From the cell containing the given text, extract its center point as (X, Y) coordinate. 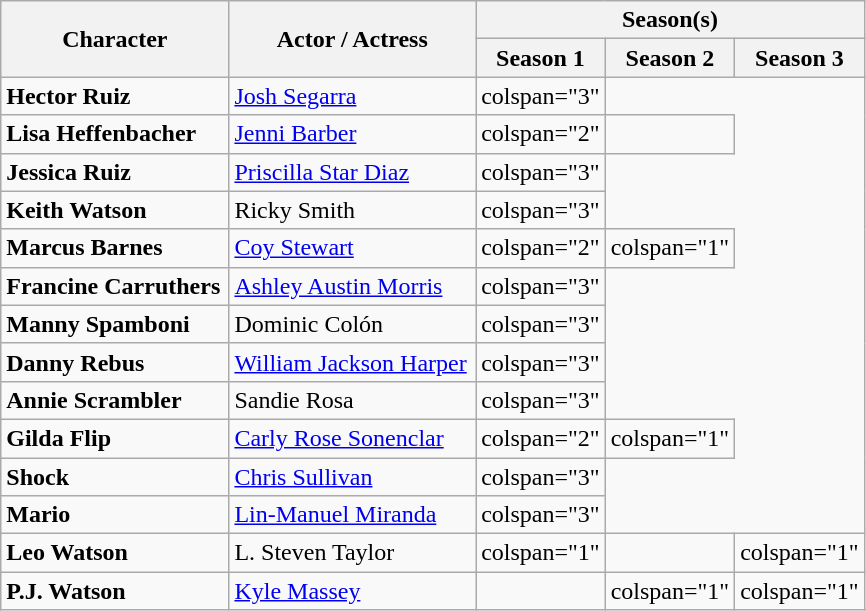
Jenni Barber (352, 134)
P.J. Watson (115, 591)
Keith Watson (115, 210)
Josh Segarra (352, 96)
Danny Rebus (115, 362)
Coy Stewart (352, 248)
Mario (115, 515)
L. Steven Taylor (352, 553)
Jessica Ruiz (115, 172)
Francine Carruthers (115, 286)
Carly Rose Sonenclar (352, 438)
Season 2 (670, 58)
Lisa Heffenbacher (115, 134)
Actor / Actress (352, 39)
Lin-Manuel Miranda (352, 515)
Priscilla Star Diaz (352, 172)
William Jackson Harper (352, 362)
Ashley Austin Morris (352, 286)
Annie Scrambler (115, 400)
Leo Watson (115, 553)
Character (115, 39)
Marcus Barnes (115, 248)
Season 1 (541, 58)
Shock (115, 477)
Sandie Rosa (352, 400)
Chris Sullivan (352, 477)
Ricky Smith (352, 210)
Gilda Flip (115, 438)
Manny Spamboni (115, 324)
Season(s) (670, 20)
Kyle Massey (352, 591)
Hector Ruiz (115, 96)
Dominic Colón (352, 324)
Season 3 (800, 58)
